Find where the given text appears and provide that cell's center as (X, Y) coordinate. 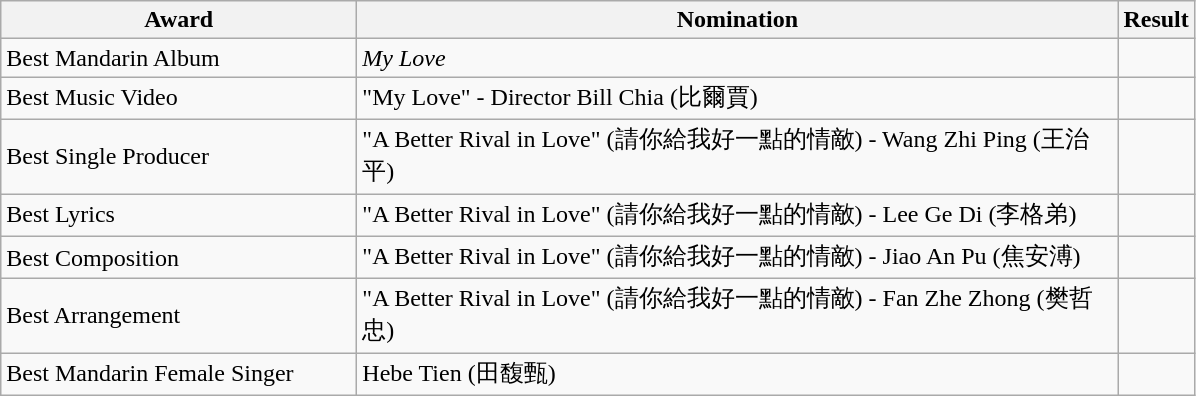
"My Love" - Director Bill Chia (比爾賈) (738, 98)
"A Better Rival in Love" (請你給我好一點的情敵) - Wang Zhi Ping (王治平) (738, 156)
Nomination (738, 20)
Award (179, 20)
"A Better Rival in Love" (請你給我好一點的情敵) - Jiao An Pu (焦安溥) (738, 258)
"A Better Rival in Love" (請你給我好一點的情敵) - Fan Zhe Zhong (樊哲忠) (738, 316)
Hebe Tien (田馥甄) (738, 374)
Result (1156, 20)
Best Single Producer (179, 156)
Best Arrangement (179, 316)
My Love (738, 58)
"A Better Rival in Love" (請你給我好一點的情敵) - Lee Ge Di (李格弟) (738, 216)
Best Mandarin Female Singer (179, 374)
Best Mandarin Album (179, 58)
Best Music Video (179, 98)
Best Composition (179, 258)
Best Lyrics (179, 216)
